Extract the [x, y] coordinate from the center of the cell holding the provided text.  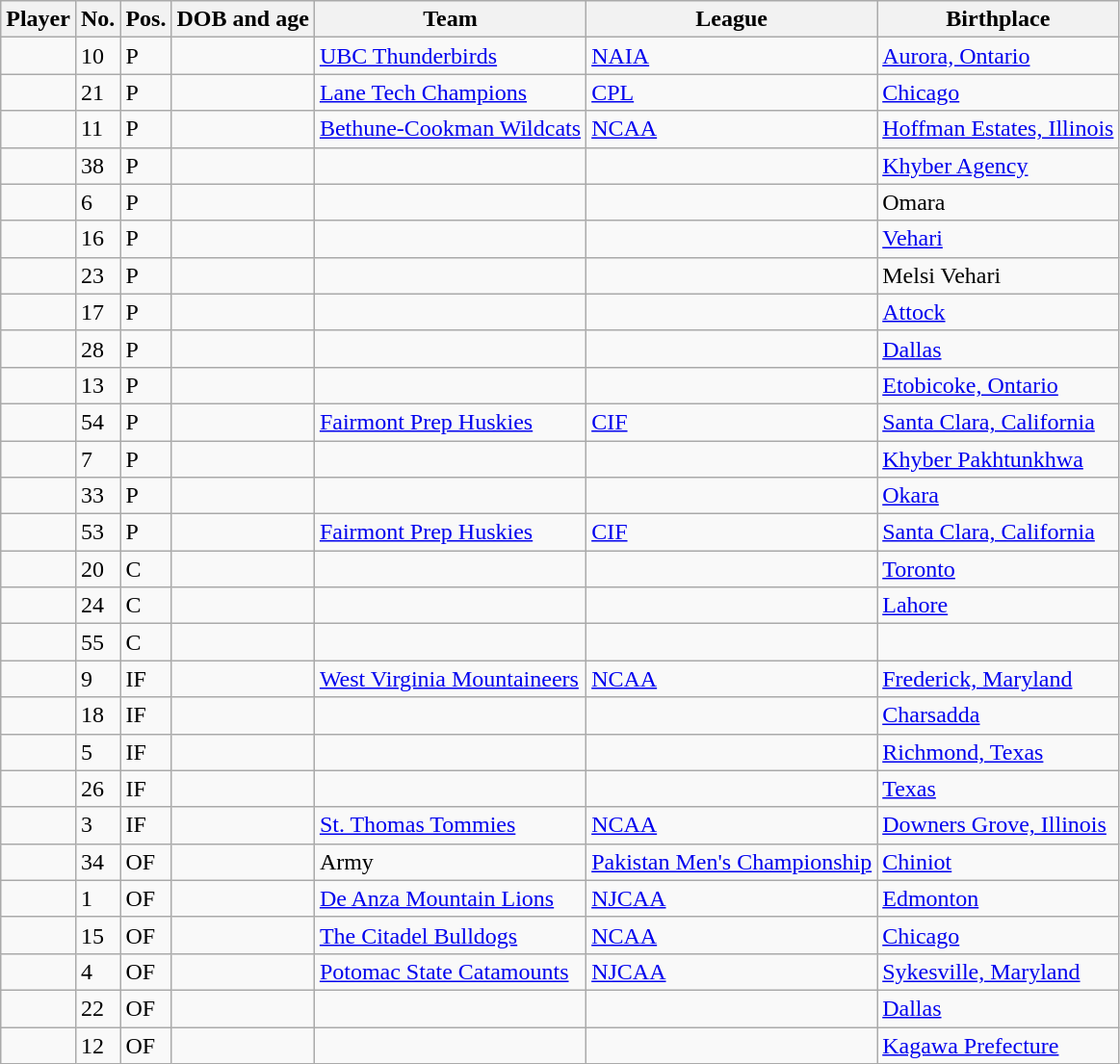
Pos. [146, 19]
6 [97, 202]
54 [97, 422]
Lahore [998, 606]
Attock [998, 312]
Sykesville, Maryland [998, 972]
21 [97, 92]
CPL [732, 92]
DOB and age [243, 19]
13 [97, 385]
12 [97, 1045]
53 [97, 532]
Hoffman Estates, Illinois [998, 129]
Lane Tech Champions [450, 92]
West Virginia Mountaineers [450, 679]
Downers Grove, Illinois [998, 825]
15 [97, 935]
Frederick, Maryland [998, 679]
26 [97, 789]
Pakistan Men's Championship [732, 862]
5 [97, 752]
Etobicoke, Ontario [998, 385]
33 [97, 496]
Charsadda [998, 715]
34 [97, 862]
UBC Thunderbirds [450, 56]
Vehari [998, 239]
Richmond, Texas [998, 752]
Toronto [998, 569]
Texas [998, 789]
Khyber Agency [998, 166]
22 [97, 1008]
18 [97, 715]
1 [97, 898]
17 [97, 312]
16 [97, 239]
Aurora, Ontario [998, 56]
De Anza Mountain Lions [450, 898]
Bethune-Cookman Wildcats [450, 129]
55 [97, 642]
League [732, 19]
Player [39, 19]
24 [97, 606]
7 [97, 459]
Army [450, 862]
Edmonton [998, 898]
23 [97, 275]
4 [97, 972]
Potomac State Catamounts [450, 972]
20 [97, 569]
NAIA [732, 56]
No. [97, 19]
Okara [998, 496]
Birthplace [998, 19]
Melsi Vehari [998, 275]
Omara [998, 202]
28 [97, 349]
9 [97, 679]
Khyber Pakhtunkhwa [998, 459]
11 [97, 129]
Kagawa Prefecture [998, 1045]
3 [97, 825]
The Citadel Bulldogs [450, 935]
10 [97, 56]
38 [97, 166]
Team [450, 19]
Chiniot [998, 862]
St. Thomas Tommies [450, 825]
